Find where the given text appears and provide that cell's center as [x, y] coordinate. 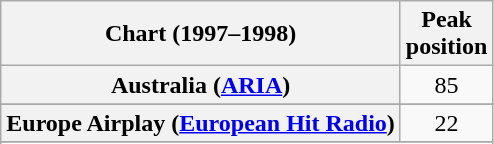
Peakposition [446, 34]
85 [446, 85]
Chart (1997–1998) [201, 34]
Australia (ARIA) [201, 85]
Europe Airplay (European Hit Radio) [201, 123]
22 [446, 123]
